Return the [x, y] coordinate for the center point of the cell that contains the specified text.  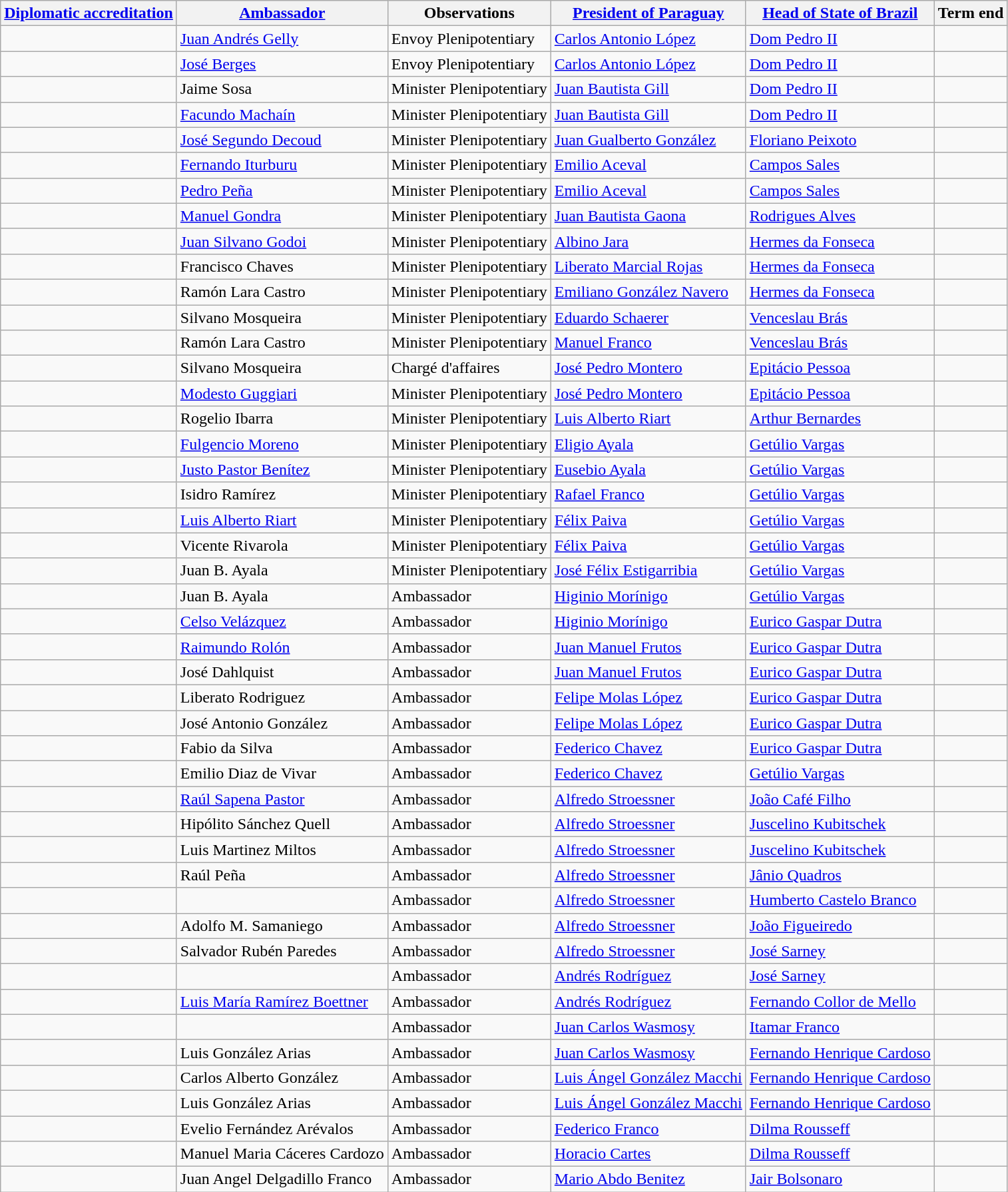
Observations [469, 13]
Rodrigues Alves [840, 216]
Emilio Diaz de Vivar [282, 774]
Term end [971, 13]
Isidro Ramírez [282, 495]
José Dahlquist [282, 672]
Raúl Peña [282, 875]
Emiliano González Navero [648, 292]
Fernando Collor de Mello [840, 1002]
Horacio Cartes [648, 1154]
Fernando Iturburu [282, 165]
Celso Velázquez [282, 621]
Liberato Rodriguez [282, 697]
Mario Abdo Benitez [648, 1179]
Evelio Fernández Arévalos [282, 1129]
Luis Martinez Miltos [282, 850]
José Antonio González [282, 723]
Floriano Peixoto [840, 140]
Chargé d'affaires [469, 368]
Rafael Franco [648, 495]
Juan Silvano Godoi [282, 241]
President of Paraguay [648, 13]
Adolfo M. Samaniego [282, 926]
Head of State of Brazil [840, 13]
Eduardo Schaerer [648, 318]
Justo Pastor Benítez [282, 469]
Fulgencio Moreno [282, 444]
Albino Jara [648, 241]
Raimundo Rolón [282, 647]
Juan Andrés Gelly [282, 39]
Pedro Peña [282, 190]
Francisco Chaves [282, 266]
Carlos Alberto González [282, 1077]
Juan Gualberto González [648, 140]
Facundo Machaín [282, 115]
Liberato Marcial Rojas [648, 266]
Modesto Guggiari [282, 394]
Manuel Franco [648, 343]
Juan Angel Delgadillo Franco [282, 1179]
Arthur Bernardes [840, 419]
José Félix Estigarribia [648, 571]
Eusebio Ayala [648, 469]
Hipólito Sánchez Quell [282, 824]
João Café Filho [840, 799]
José Segundo Decoud [282, 140]
Eligio Ayala [648, 444]
Fabio da Silva [282, 748]
Jair Bolsonaro [840, 1179]
Vicente Rivarola [282, 545]
Luis María Ramírez Boettner [282, 1002]
Manuel Gondra [282, 216]
Juan Bautista Gaona [648, 216]
Rogelio Ibarra [282, 419]
Federico Franco [648, 1129]
Salvador Rubén Paredes [282, 951]
Manuel Maria Cáceres Cardozo [282, 1154]
José Berges [282, 64]
Jânio Quadros [840, 875]
Humberto Castelo Branco [840, 900]
Diplomatic accreditation [89, 13]
João Figueiredo [840, 926]
Raúl Sapena Pastor [282, 799]
Itamar Franco [840, 1027]
Jaime Sosa [282, 89]
